Return [x, y] of the center of cell containing provided text 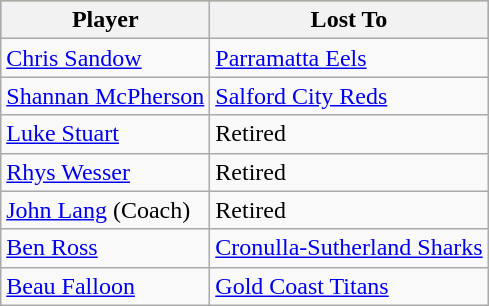
John Lang (Coach) [106, 210]
Salford City Reds [349, 96]
Lost To [349, 20]
Gold Coast Titans [349, 286]
Ben Ross [106, 248]
Cronulla-Sutherland Sharks [349, 248]
Rhys Wesser [106, 172]
Shannan McPherson [106, 96]
Luke Stuart [106, 134]
Parramatta Eels [349, 58]
Chris Sandow [106, 58]
Beau Falloon [106, 286]
Player [106, 20]
